Extract the [x, y] coordinate from the center of the cell holding the provided text.  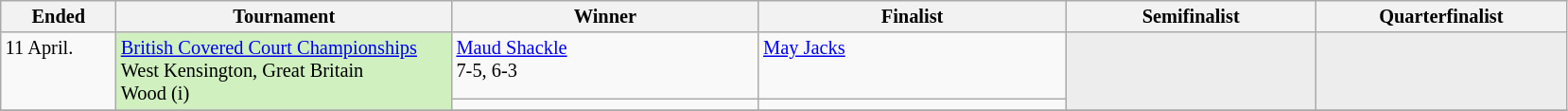
British Covered Court ChampionshipsWest Kensington, Great BritainWood (i) [284, 71]
Winner [605, 16]
Maud Shackle7-5, 6-3 [605, 65]
Finalist [912, 16]
Quarterfinalist [1441, 16]
Tournament [284, 16]
Semifinalist [1192, 16]
11 April. [59, 71]
May Jacks [912, 65]
Ended [59, 16]
